Detect which cell encompasses the target text, then output its [x, y] center coordinate. 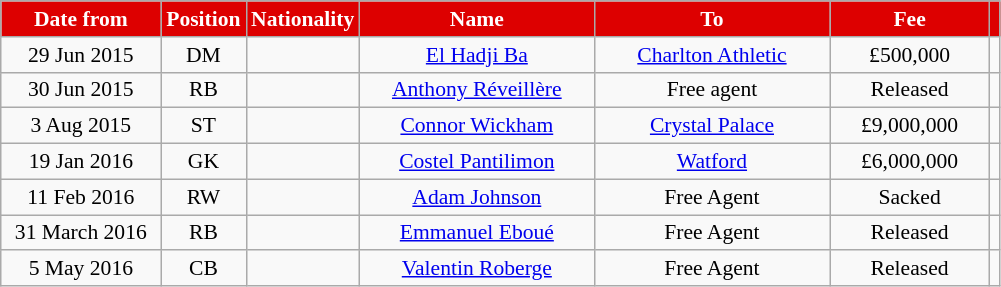
To [712, 19]
Date from [81, 19]
El Hadji Ba [476, 55]
Position [204, 19]
Valentin Roberge [476, 269]
ST [204, 126]
31 March 2016 [81, 233]
Charlton Athletic [712, 55]
Emmanuel Eboué [476, 233]
£6,000,000 [910, 162]
GK [204, 162]
30 Jun 2015 [81, 90]
Watford [712, 162]
Sacked [910, 197]
5 May 2016 [81, 269]
29 Jun 2015 [81, 55]
Adam Johnson [476, 197]
19 Jan 2016 [81, 162]
Costel Pantilimon [476, 162]
RW [204, 197]
Name [476, 19]
£500,000 [910, 55]
11 Feb 2016 [81, 197]
Nationality [302, 19]
£9,000,000 [910, 126]
Connor Wickham [476, 126]
Anthony Réveillère [476, 90]
DM [204, 55]
Free agent [712, 90]
Fee [910, 19]
Crystal Palace [712, 126]
CB [204, 269]
3 Aug 2015 [81, 126]
